Return [X, Y] of the center of cell containing provided text 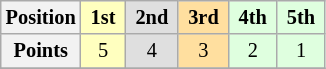
5 [104, 51]
2nd [152, 17]
Points [41, 51]
1 [301, 51]
1st [104, 17]
3 [203, 51]
2 [253, 51]
5th [301, 17]
3rd [203, 17]
4th [253, 17]
4 [152, 51]
Position [41, 17]
